Pinpoint the cell where the given text exists, returning its (X, Y) midpoint coordinate. 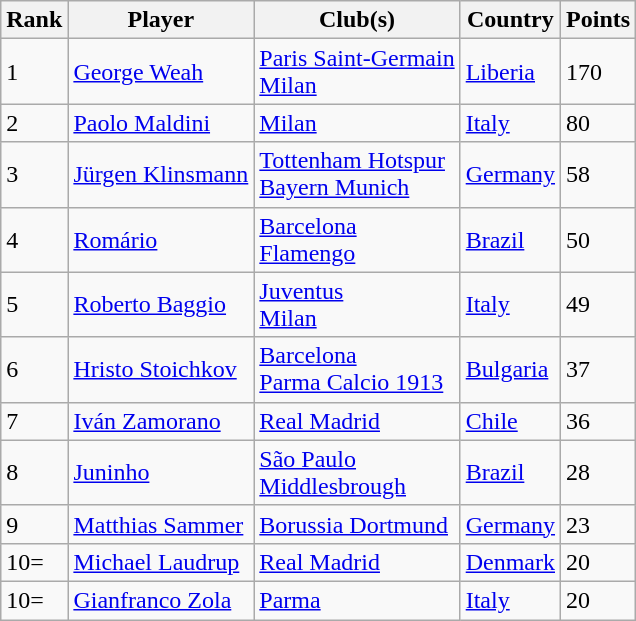
Hristo Stoichkov (161, 370)
7 (34, 421)
1 (34, 72)
Club(s) (357, 20)
Tottenham Hotspur Bayern Munich (357, 174)
Michael Laudrup (161, 562)
37 (598, 370)
Paolo Maldini (161, 123)
Matthias Sammer (161, 524)
Points (598, 20)
3 (34, 174)
Parma (357, 600)
170 (598, 72)
Player (161, 20)
Iván Zamorano (161, 421)
23 (598, 524)
Barcelona Parma Calcio 1913 (357, 370)
80 (598, 123)
Gianfranco Zola (161, 600)
49 (598, 304)
Denmark (510, 562)
5 (34, 304)
36 (598, 421)
Liberia (510, 72)
George Weah (161, 72)
Milan (357, 123)
4 (34, 240)
6 (34, 370)
Romário (161, 240)
50 (598, 240)
Paris Saint-Germain Milan (357, 72)
Roberto Baggio (161, 304)
Juninho (161, 472)
Jürgen Klinsmann (161, 174)
8 (34, 472)
2 (34, 123)
Chile (510, 421)
Rank (34, 20)
Juventus Milan (357, 304)
São Paulo Middlesbrough (357, 472)
28 (598, 472)
Bulgaria (510, 370)
Barcelona Flamengo (357, 240)
58 (598, 174)
Borussia Dortmund (357, 524)
Country (510, 20)
9 (34, 524)
